Return the (x, y) coordinate for the center point of the cell that contains the specified text.  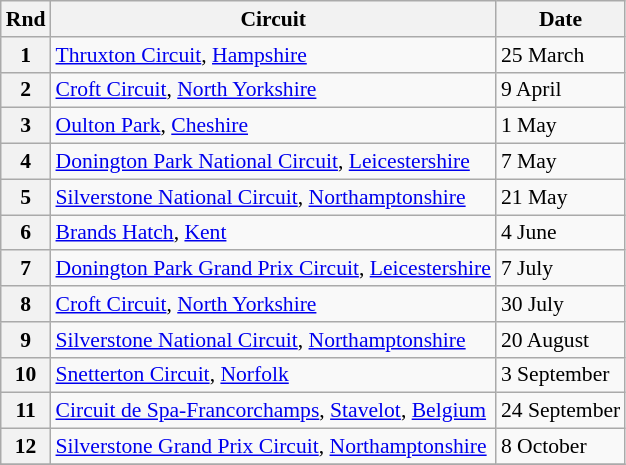
21 May (560, 197)
7 May (560, 162)
Circuit (272, 19)
9 (26, 340)
25 March (560, 55)
8 (26, 304)
30 July (560, 304)
Rnd (26, 19)
4 June (560, 233)
12 (26, 447)
1 May (560, 126)
Silverstone Grand Prix Circuit, Northamptonshire (272, 447)
8 October (560, 447)
Circuit de Spa-Francorchamps, Stavelot, Belgium (272, 411)
24 September (560, 411)
6 (26, 233)
10 (26, 375)
3 (26, 126)
1 (26, 55)
Donington Park National Circuit, Leicestershire (272, 162)
7 July (560, 269)
Snetterton Circuit, Norfolk (272, 375)
Thruxton Circuit, Hampshire (272, 55)
4 (26, 162)
Donington Park Grand Prix Circuit, Leicestershire (272, 269)
20 August (560, 340)
9 April (560, 90)
3 September (560, 375)
Oulton Park, Cheshire (272, 126)
5 (26, 197)
11 (26, 411)
Brands Hatch, Kent (272, 233)
2 (26, 90)
Date (560, 19)
7 (26, 269)
